Find where the given text appears and provide that cell's center as (X, Y) coordinate. 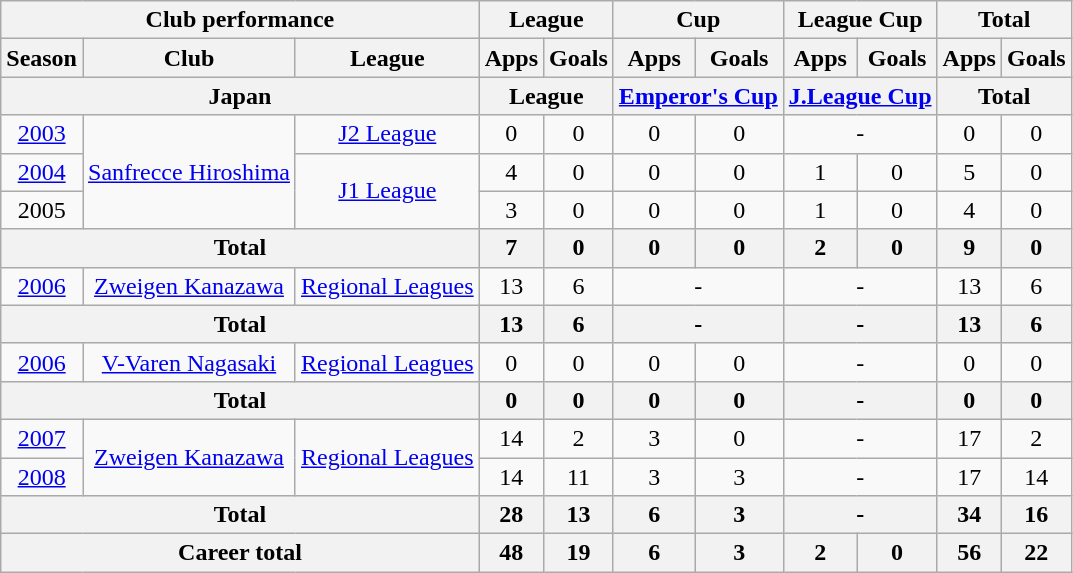
Career total (240, 553)
Japan (240, 96)
Sanfrecce Hiroshima (188, 172)
34 (969, 515)
Season (42, 58)
Club performance (240, 20)
5 (969, 172)
J1 League (387, 191)
2003 (42, 134)
56 (969, 553)
16 (1036, 515)
2007 (42, 438)
Club (188, 58)
V-Varen Nagasaki (188, 362)
Cup (698, 20)
Emperor's Cup (698, 96)
11 (579, 477)
19 (579, 553)
League Cup (860, 20)
22 (1036, 553)
J.League Cup (860, 96)
48 (511, 553)
2008 (42, 477)
J2 League (387, 134)
7 (511, 248)
28 (511, 515)
9 (969, 248)
2004 (42, 172)
2005 (42, 210)
